Find where the given text appears and provide that cell's center as (x, y) coordinate. 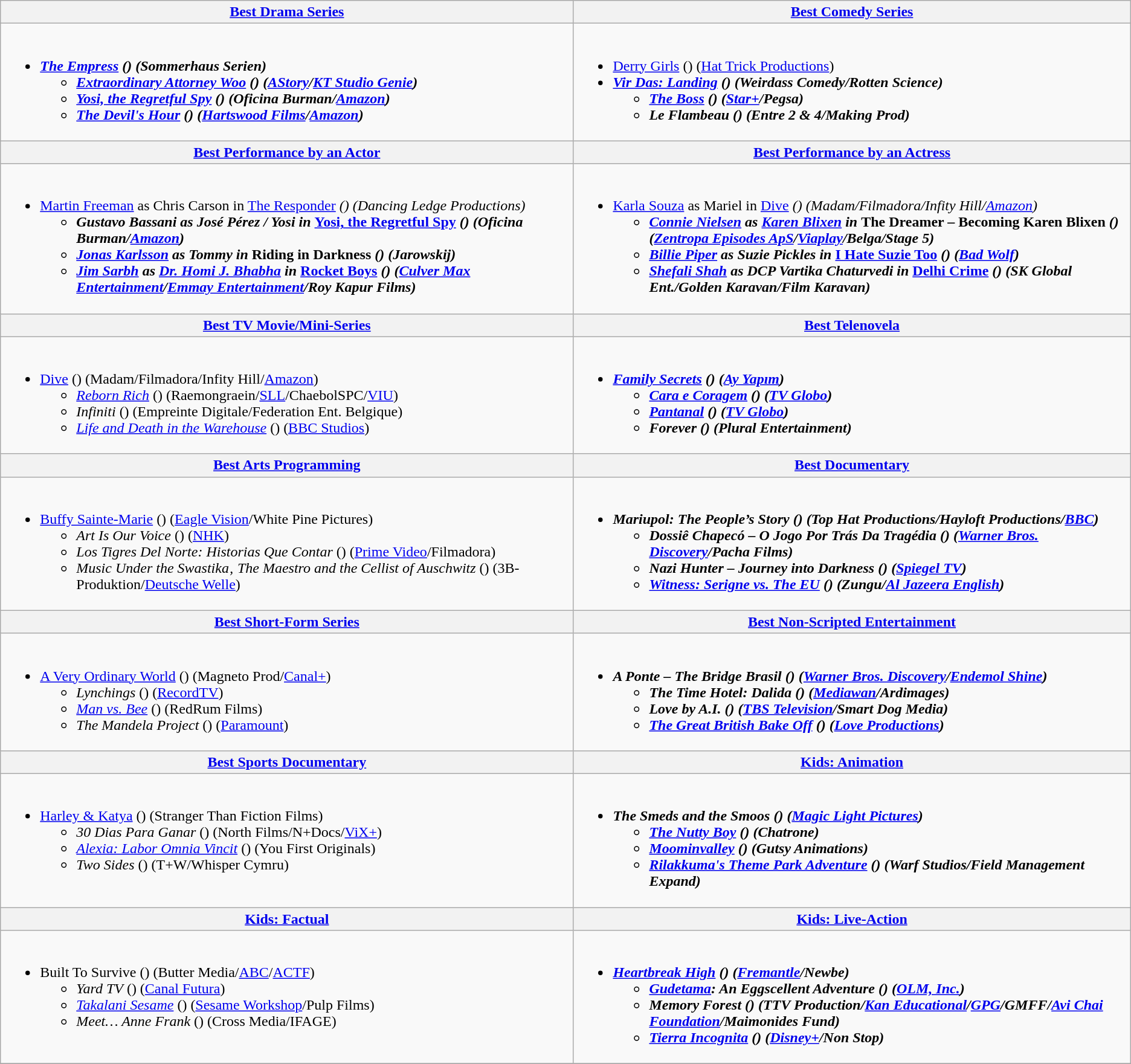
Best Documentary (852, 465)
Best Comedy Series (852, 12)
Best Short-Form Series (287, 622)
Best Sports Documentary (287, 762)
Kids: Live-Action (852, 919)
Kids: Animation (852, 762)
Best Telenovela (852, 325)
Family Secrets () (Ay Yapım)Cara e Coragem () (TV Globo)Pantanal () (TV Globo)Forever () (Plural Entertainment) (852, 395)
Best TV Movie/Mini-Series (287, 325)
Kids: Factual (287, 919)
Best Performance by an Actor (287, 152)
Best Arts Programming (287, 465)
A Very Ordinary World () (Magneto Prod/Canal+)Lynchings () (RecordTV)Man vs. Bee () (RedRum Films)The Mandela Project () (Paramount) (287, 692)
Best Non-Scripted Entertainment (852, 622)
Best Performance by an Actress (852, 152)
Best Drama Series (287, 12)
